Locate the cell with the specified text and output its (x, y) center coordinate. 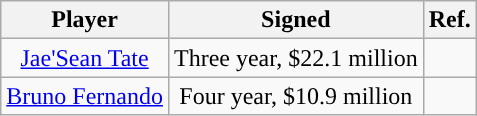
Bruno Fernando (85, 96)
Four year, $10.9 million (296, 96)
Signed (296, 20)
Jae'Sean Tate (85, 58)
Three year, $22.1 million (296, 58)
Ref. (450, 20)
Player (85, 20)
